Return the [x, y] coordinate for the center point of the cell that contains the specified text.  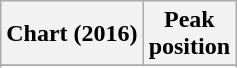
Peakposition [189, 34]
Chart (2016) [72, 34]
